Scan for the cell matching the given text and deliver its [x, y] coordinate at center. 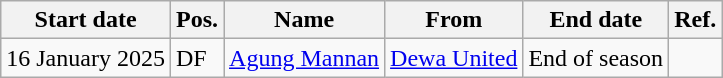
Pos. [196, 20]
Name [304, 20]
From [454, 20]
End date [596, 20]
Agung Mannan [304, 58]
DF [196, 58]
Start date [86, 20]
Dewa United [454, 58]
Ref. [696, 20]
16 January 2025 [86, 58]
End of season [596, 58]
